Extract the (X, Y) coordinate from the center of the cell holding the provided text.  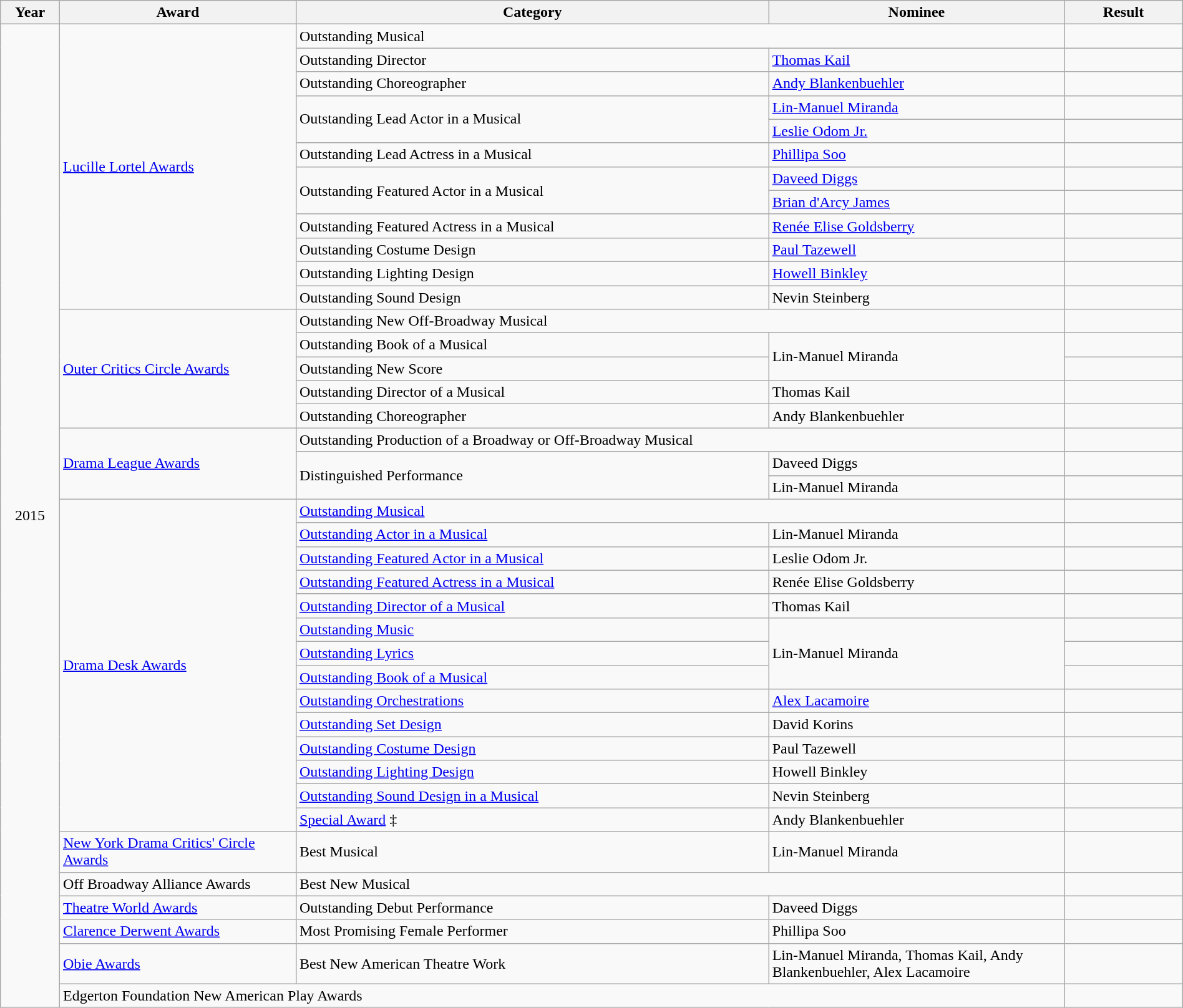
Most Promising Female Performer (532, 931)
Outstanding Sound Design in a Musical (532, 796)
Outstanding Director (532, 60)
Best New Musical (680, 884)
Theatre World Awards (177, 908)
David Korins (917, 725)
Outstanding New Off-Broadway Musical (680, 321)
Outstanding Lyrics (532, 653)
Lin-Manuel Miranda, Thomas Kail, Andy Blankenbuehler, Alex Lacamoire (917, 963)
2015 (30, 516)
Outstanding Music (532, 629)
Outstanding Lead Actor in a Musical (532, 119)
Result (1123, 12)
Outstanding Lead Actress in a Musical (532, 155)
Category (532, 12)
Nominee (917, 12)
Outstanding New Score (532, 369)
Year (30, 12)
Clarence Derwent Awards (177, 931)
Drama Desk Awards (177, 665)
Alex Lacamoire (917, 701)
Special Award ‡ (532, 820)
Outer Critics Circle Awards (177, 369)
Outstanding Orchestrations (532, 701)
Outstanding Sound Design (532, 298)
Obie Awards (177, 963)
New York Drama Critics' Circle Awards (177, 852)
Best New American Theatre Work (532, 963)
Award (177, 12)
Off Broadway Alliance Awards (177, 884)
Lucille Lortel Awards (177, 167)
Best Musical (532, 852)
Edgerton Foundation New American Play Awards (562, 996)
Outstanding Debut Performance (532, 908)
Brian d'Arcy James (917, 202)
Outstanding Production of a Broadway or Off-Broadway Musical (680, 440)
Distinguished Performance (532, 475)
Outstanding Actor in a Musical (532, 535)
Drama League Awards (177, 463)
Outstanding Set Design (532, 725)
